Identify which cell holds the provided text, then report its (x, y) central coordinate. 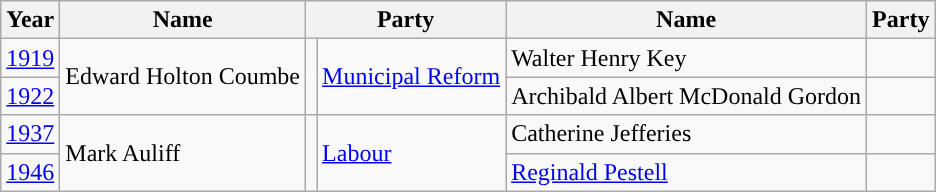
Mark Auliff (183, 153)
1922 (30, 96)
1946 (30, 172)
Archibald Albert McDonald Gordon (686, 96)
1937 (30, 134)
Catherine Jefferies (686, 134)
Labour (412, 153)
Year (30, 20)
Edward Holton Coumbe (183, 77)
Municipal Reform (412, 77)
Walter Henry Key (686, 58)
1919 (30, 58)
Reginald Pestell (686, 172)
